Locate the cell with the specified text and output its [x, y] center coordinate. 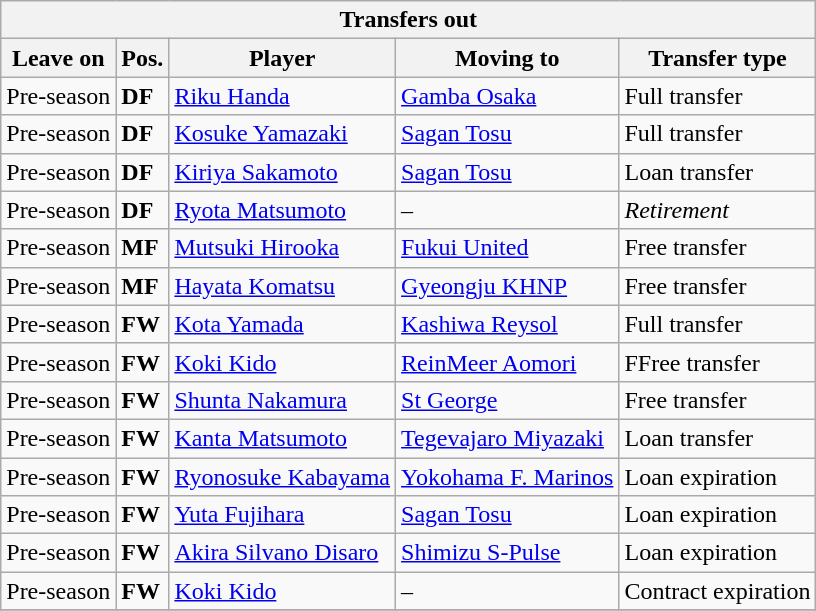
Ryonosuke Kabayama [282, 477]
Transfers out [408, 20]
Retirement [718, 210]
Kosuke Yamazaki [282, 134]
Yuta Fujihara [282, 515]
Mutsuki Hirooka [282, 248]
Moving to [508, 58]
Transfer type [718, 58]
Akira Silvano Disaro [282, 553]
ReinMeer Aomori [508, 362]
Ryota Matsumoto [282, 210]
Kashiwa Reysol [508, 324]
Kota Yamada [282, 324]
Pos. [142, 58]
Hayata Komatsu [282, 286]
Yokohama F. Marinos [508, 477]
Player [282, 58]
St George [508, 400]
Shimizu S-Pulse [508, 553]
Fukui United [508, 248]
Tegevajaro Miyazaki [508, 438]
Kiriya Sakamoto [282, 172]
Kanta Matsumoto [282, 438]
Leave on [58, 58]
Riku Handa [282, 96]
Gamba Osaka [508, 96]
Shunta Nakamura [282, 400]
Gyeongju KHNP [508, 286]
Contract expiration [718, 591]
FFree transfer [718, 362]
